From the cell containing the given text, extract its center point as (X, Y) coordinate. 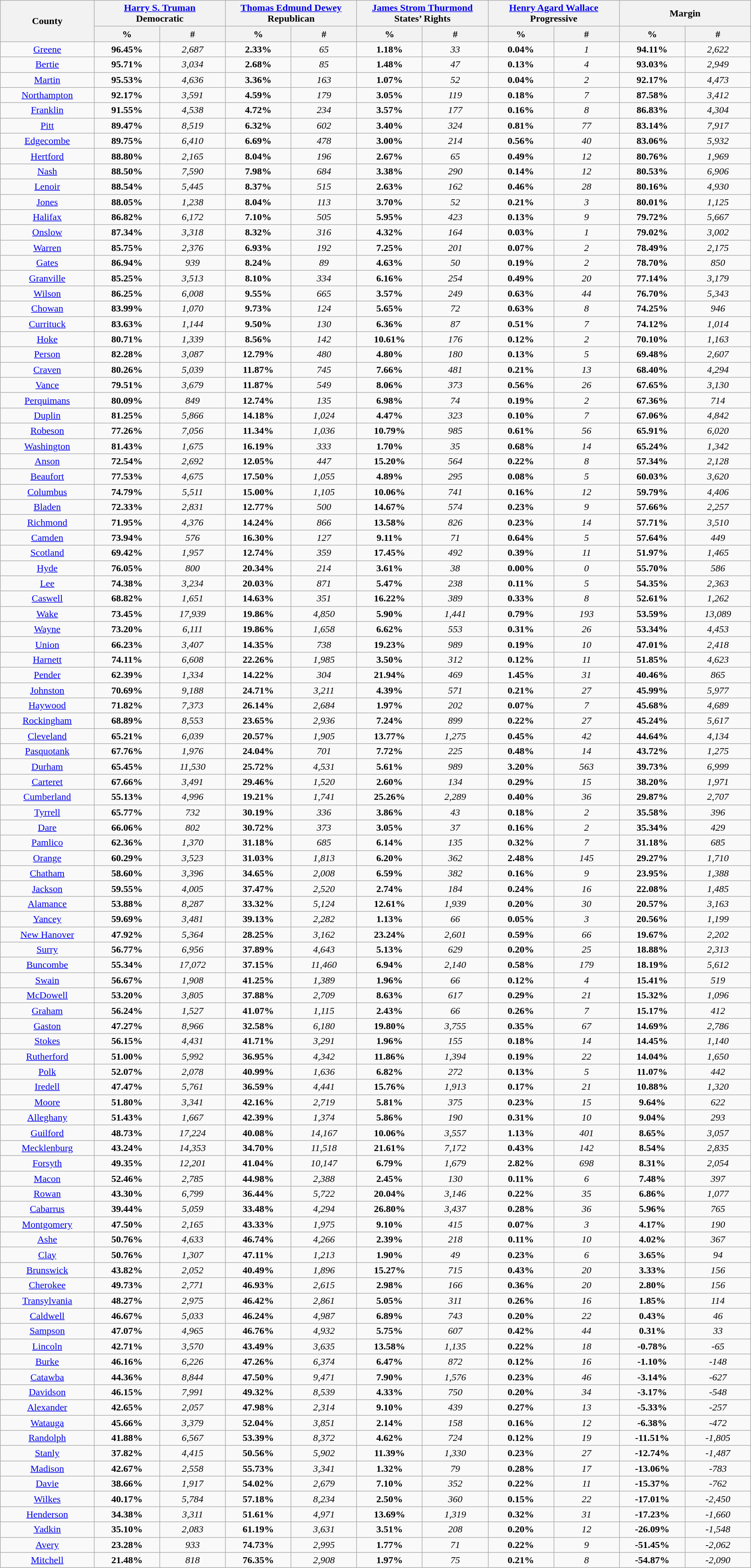
8.65% (652, 1133)
2.45% (390, 1178)
2,835 (718, 1148)
4,441 (324, 1087)
51.85% (652, 660)
714 (718, 400)
94 (718, 1255)
549 (324, 385)
-3.14% (652, 1377)
17,939 (193, 614)
43.72% (652, 751)
2,785 (193, 1178)
0.81% (521, 125)
15.17% (652, 1011)
665 (324, 293)
3,510 (718, 522)
52.61% (652, 599)
2,140 (455, 965)
2.63% (390, 186)
113 (324, 202)
86.94% (127, 263)
0.59% (521, 935)
47.27% (127, 1026)
412 (718, 1011)
1.45% (521, 675)
10.79% (390, 431)
-1,548 (718, 1530)
933 (193, 1545)
469 (455, 675)
1,650 (718, 1056)
1,024 (324, 415)
3,491 (193, 782)
11,530 (193, 767)
51.97% (652, 553)
23.28% (127, 1545)
4.39% (390, 690)
119 (455, 95)
12.77% (258, 507)
0.15% (521, 1499)
3,620 (718, 477)
3,513 (193, 278)
4,971 (324, 1514)
7,590 (193, 171)
865 (718, 675)
31.03% (258, 858)
2,831 (193, 507)
196 (324, 156)
352 (455, 1484)
Duplin (47, 415)
3.20% (521, 767)
Craven (47, 370)
23.24% (390, 935)
-17.01% (652, 1499)
3.33% (652, 1270)
-15.37% (652, 1484)
11.39% (390, 1453)
39.73% (652, 767)
4,643 (324, 950)
68.89% (127, 721)
77.53% (127, 477)
Onslow (47, 233)
2,128 (718, 461)
18.19% (652, 965)
41.71% (258, 1041)
8.63% (390, 995)
1,485 (718, 888)
75 (455, 1560)
-5.33% (652, 1407)
89.75% (127, 141)
49.73% (127, 1285)
53.88% (127, 904)
2,558 (193, 1469)
96.45% (127, 49)
26.14% (258, 706)
26.80% (390, 1209)
5,511 (193, 492)
77.26% (127, 431)
1,667 (193, 1117)
334 (324, 278)
3,481 (193, 919)
3.51% (390, 1530)
765 (718, 1209)
39.13% (258, 919)
0.03% (521, 233)
3,002 (718, 233)
86.82% (127, 217)
Scotland (47, 553)
Davie (47, 1484)
2.74% (390, 888)
293 (718, 1117)
6.59% (390, 873)
81.43% (127, 446)
Cleveland (47, 736)
12.79% (258, 354)
Warren (47, 248)
396 (718, 812)
1,675 (193, 446)
1,394 (455, 1056)
10,147 (324, 1163)
65.24% (652, 446)
0.68% (521, 446)
1,520 (324, 782)
3,034 (193, 65)
Durham (47, 767)
3,523 (193, 858)
79.02% (652, 233)
180 (455, 354)
57.64% (652, 538)
Harnett (47, 660)
Margin (685, 14)
77 (587, 125)
11.34% (258, 431)
7.72% (390, 751)
78.70% (652, 263)
849 (193, 400)
83.06% (652, 141)
68.82% (127, 599)
5.86% (390, 1117)
Rowan (47, 1194)
53.59% (652, 614)
14.04% (652, 1056)
25.26% (390, 797)
45.24% (652, 721)
5,784 (193, 1499)
2.82% (521, 1163)
7.66% (390, 370)
6.86% (652, 1194)
3,805 (193, 995)
-1.10% (652, 1362)
2,707 (718, 797)
5.05% (390, 1301)
193 (587, 614)
1,908 (193, 980)
4,266 (324, 1240)
4,005 (193, 888)
3.65% (652, 1255)
-1,660 (718, 1514)
0.00% (521, 568)
91.55% (127, 110)
3.70% (390, 202)
439 (455, 1407)
249 (455, 293)
9,471 (324, 1377)
4.59% (258, 95)
69.42% (127, 553)
80.16% (652, 186)
61.19% (258, 1530)
1,710 (718, 858)
3,437 (455, 1209)
40.46% (652, 675)
1,163 (718, 339)
44.98% (258, 1178)
8.56% (258, 339)
2,052 (193, 1270)
67 (587, 1026)
56.24% (127, 1011)
1,105 (324, 492)
4.62% (390, 1438)
-2,450 (718, 1499)
1,896 (324, 1270)
67.65% (652, 385)
Caswell (47, 599)
15.41% (652, 980)
2,709 (324, 995)
1,140 (718, 1041)
Currituck (47, 324)
80.09% (127, 400)
Tyrrell (47, 812)
11,460 (324, 965)
1,115 (324, 1011)
3,635 (324, 1346)
382 (455, 873)
36.44% (258, 1194)
Randolph (47, 1438)
94.11% (652, 49)
6,999 (718, 767)
5.47% (390, 583)
2,615 (324, 1285)
50 (455, 263)
1,679 (455, 1163)
6,111 (193, 629)
3,311 (193, 1514)
3,163 (718, 904)
Dare (47, 827)
3.40% (390, 125)
449 (718, 538)
2.60% (390, 782)
1,985 (324, 660)
Wake (47, 614)
95.53% (127, 80)
741 (455, 492)
20.34% (258, 568)
8,553 (193, 721)
234 (324, 110)
14,167 (324, 1133)
800 (193, 568)
1,144 (193, 324)
3,631 (324, 1530)
Watauga (47, 1423)
Perquimans (47, 400)
208 (455, 1530)
17,072 (193, 965)
52.46% (127, 1178)
2,771 (193, 1285)
5,722 (324, 1194)
2.14% (390, 1423)
802 (193, 827)
2.43% (390, 1011)
Halifax (47, 217)
35.58% (652, 812)
Cumberland (47, 797)
47.01% (652, 644)
77.14% (652, 278)
2,054 (718, 1163)
238 (455, 583)
15.00% (258, 492)
22.08% (652, 888)
7,917 (718, 125)
23.65% (258, 721)
86.83% (652, 110)
177 (455, 110)
47.07% (127, 1331)
2.50% (390, 1499)
65.21% (127, 736)
Stokes (47, 1041)
3.00% (390, 141)
14.22% (258, 675)
53.39% (258, 1438)
295 (455, 477)
79.51% (127, 385)
-472 (718, 1423)
5,343 (718, 293)
42.65% (127, 1407)
33.48% (258, 1209)
73.45% (127, 614)
Union (47, 644)
429 (718, 827)
323 (455, 415)
83.14% (652, 125)
155 (455, 1041)
67.76% (127, 751)
607 (455, 1331)
Stanly (47, 1453)
Polk (47, 1072)
176 (455, 339)
4,842 (718, 415)
6.93% (258, 248)
0.24% (521, 888)
2,520 (324, 888)
7,373 (193, 706)
Person (47, 354)
5.96% (652, 1209)
553 (455, 629)
54.02% (258, 1484)
7.24% (390, 721)
1,651 (193, 599)
4.17% (652, 1224)
Alleghany (47, 1117)
66.06% (127, 827)
-6.38% (652, 1423)
39.44% (127, 1209)
1,813 (324, 858)
6.89% (390, 1316)
21.61% (390, 1148)
0.79% (521, 614)
-548 (718, 1392)
Caldwell (47, 1316)
-26.09% (652, 1530)
-12.74% (652, 1453)
2,175 (718, 248)
88.54% (127, 186)
50.56% (258, 1453)
-65 (718, 1346)
86.25% (127, 293)
17.45% (390, 553)
622 (718, 1102)
218 (455, 1240)
225 (455, 751)
11,518 (324, 1148)
478 (324, 141)
Rutherford (47, 1056)
25.72% (258, 767)
James Strom ThurmondStates’ Rights (422, 14)
1,096 (718, 995)
2,314 (324, 1407)
5,932 (718, 141)
51.61% (258, 1514)
1,262 (718, 599)
80.76% (652, 156)
866 (324, 522)
6,172 (193, 217)
3,087 (193, 354)
46.93% (258, 1285)
85.25% (127, 278)
47 (455, 65)
37.89% (258, 950)
500 (324, 507)
Hyde (47, 568)
15.27% (390, 1270)
2,995 (324, 1545)
1,199 (718, 919)
1,969 (718, 156)
15.76% (390, 1087)
2,363 (718, 583)
629 (455, 950)
6.20% (390, 858)
0.51% (521, 324)
6,039 (193, 736)
362 (455, 858)
5,033 (193, 1316)
8.37% (258, 186)
69.48% (652, 354)
5,617 (718, 721)
3.86% (390, 812)
45.68% (652, 706)
3,570 (193, 1346)
0.17% (521, 1087)
6,226 (193, 1362)
53.34% (652, 629)
2,692 (193, 461)
45.66% (127, 1423)
574 (455, 507)
59.55% (127, 888)
13.77% (390, 736)
2,684 (324, 706)
Wilkes (47, 1499)
8.10% (258, 278)
Chatham (47, 873)
4,415 (193, 1453)
14.45% (652, 1041)
67.06% (652, 415)
4.47% (390, 415)
6.79% (390, 1163)
72 (455, 309)
2,313 (718, 950)
8.06% (390, 385)
35.34% (652, 827)
1.07% (390, 80)
312 (455, 660)
-1,805 (718, 1438)
13.69% (390, 1514)
2,257 (718, 507)
62.36% (127, 843)
35.10% (127, 1530)
4.02% (652, 1240)
37.47% (258, 888)
7.25% (390, 248)
54.35% (652, 583)
79.72% (652, 217)
1,014 (718, 324)
4.72% (258, 110)
29.27% (652, 858)
49 (455, 1255)
59.79% (652, 492)
11.07% (652, 1072)
447 (324, 461)
2,289 (455, 797)
23.95% (652, 873)
43 (455, 812)
4,850 (324, 614)
Granville (47, 278)
67.66% (127, 782)
48.73% (127, 1133)
30.19% (258, 812)
0.33% (521, 599)
1,658 (324, 629)
698 (587, 1163)
41.04% (258, 1163)
49.35% (127, 1163)
76.05% (127, 568)
87 (455, 324)
83.63% (127, 324)
4,538 (193, 110)
41.07% (258, 1011)
Rockingham (47, 721)
70.10% (652, 339)
14.67% (390, 507)
750 (455, 1392)
732 (193, 812)
311 (455, 1301)
59.69% (127, 919)
8.31% (652, 1163)
New Hanover (47, 935)
0.39% (521, 553)
4,689 (718, 706)
42.71% (127, 1346)
-762 (718, 1484)
6,008 (193, 293)
1,975 (324, 1224)
67.36% (652, 400)
5,992 (193, 1056)
-148 (718, 1362)
6,608 (193, 660)
1,135 (455, 1346)
Cabarrus (47, 1209)
43.82% (127, 1270)
134 (455, 782)
617 (455, 995)
9.64% (652, 1102)
162 (455, 186)
3,211 (324, 690)
7.98% (258, 171)
3,146 (455, 1194)
826 (455, 522)
57.34% (652, 461)
3,851 (324, 1423)
80.71% (127, 339)
Transylvania (47, 1301)
563 (587, 767)
85 (324, 65)
389 (455, 599)
65.77% (127, 812)
192 (324, 248)
4,636 (193, 80)
1,917 (193, 1484)
Clay (47, 1255)
Lenoir (47, 186)
2,388 (324, 1178)
351 (324, 599)
Guilford (47, 1133)
Pitt (47, 125)
166 (455, 1285)
88.50% (127, 171)
Iredell (47, 1087)
0.10% (521, 415)
6,906 (718, 171)
93.03% (652, 65)
4,996 (193, 797)
87.58% (652, 95)
38 (455, 568)
57.18% (258, 1499)
939 (193, 263)
74 (455, 400)
52.04% (258, 1423)
25 (587, 950)
Bertie (47, 65)
4,342 (324, 1056)
127 (324, 538)
Yadkin (47, 1530)
0.46% (521, 186)
45.99% (652, 690)
Northampton (47, 95)
4.89% (390, 477)
20.03% (258, 583)
65.91% (652, 431)
Robeson (47, 431)
360 (455, 1499)
10.88% (652, 1087)
872 (455, 1362)
72.33% (127, 507)
46.24% (258, 1316)
701 (324, 751)
8,844 (193, 1377)
564 (455, 461)
1,636 (324, 1072)
571 (455, 690)
51.80% (127, 1102)
9.55% (258, 293)
2.80% (652, 1285)
McDowell (47, 995)
1,976 (193, 751)
5.81% (390, 1102)
Carteret (47, 782)
19.23% (390, 644)
1,939 (455, 904)
3,679 (193, 385)
1,320 (718, 1087)
72.54% (127, 461)
Sampson (47, 1331)
37.88% (258, 995)
4,930 (718, 186)
5,612 (718, 965)
715 (455, 1270)
0.05% (521, 919)
9.04% (652, 1117)
57.71% (652, 522)
30 (587, 904)
17 (587, 1469)
62.39% (127, 675)
17.50% (258, 477)
42.39% (258, 1117)
52.07% (127, 1072)
74.12% (652, 324)
5.75% (390, 1331)
46.15% (127, 1392)
4,431 (193, 1041)
12.05% (258, 461)
6.62% (390, 629)
65.45% (127, 767)
8.24% (258, 263)
14.35% (258, 644)
44.64% (652, 736)
19.80% (390, 1026)
2,202 (718, 935)
2.67% (390, 156)
4,987 (324, 1316)
272 (455, 1072)
-2,062 (718, 1545)
22.26% (258, 660)
Davidson (47, 1392)
89.47% (127, 125)
8,372 (324, 1438)
145 (587, 858)
74.25% (652, 309)
Swain (47, 980)
8,966 (193, 1026)
-2,090 (718, 1560)
58.60% (127, 873)
43.24% (127, 1148)
-627 (718, 1377)
5,902 (324, 1453)
480 (324, 354)
56.67% (127, 980)
2,376 (193, 248)
Camden (47, 538)
55.73% (258, 1469)
2,687 (193, 49)
47.92% (127, 935)
2.98% (390, 1285)
7,056 (193, 431)
-0.78% (652, 1346)
3,179 (718, 278)
0.27% (521, 1407)
14.63% (258, 599)
1,334 (193, 675)
Greene (47, 49)
3,591 (193, 95)
34.65% (258, 873)
5.61% (390, 767)
Martin (47, 80)
Buncombe (47, 965)
6.47% (390, 1362)
Alexander (47, 1407)
87.34% (127, 233)
481 (455, 370)
4,633 (193, 1240)
Nash (47, 171)
79 (455, 1469)
850 (718, 263)
18.88% (652, 950)
4,134 (718, 736)
40.08% (258, 1133)
3,396 (193, 873)
1,238 (193, 202)
3,162 (324, 935)
20.04% (390, 1194)
Yancey (47, 919)
74.79% (127, 492)
16.19% (258, 446)
4,473 (718, 80)
163 (324, 80)
2,601 (455, 935)
Lee (47, 583)
Forsyth (47, 1163)
1,741 (324, 797)
60.03% (652, 477)
21.48% (127, 1560)
4.32% (390, 233)
24.04% (258, 751)
Columbus (47, 492)
19 (587, 1438)
0.45% (521, 736)
Beaufort (47, 477)
Richmond (47, 522)
42.16% (258, 1102)
19.67% (652, 935)
4,453 (718, 629)
684 (324, 171)
202 (455, 706)
8.32% (258, 233)
80.01% (652, 202)
Madison (47, 1469)
8,287 (193, 904)
28.25% (258, 935)
5,866 (193, 415)
46.42% (258, 1301)
6.16% (390, 278)
1,441 (455, 614)
1,388 (718, 873)
74.38% (127, 583)
3,291 (324, 1041)
13,089 (718, 614)
1,957 (193, 553)
Anson (47, 461)
46.67% (127, 1316)
2,908 (324, 1560)
Johnston (47, 690)
44.36% (127, 1377)
Gaston (47, 1026)
Avery (47, 1545)
2,282 (324, 919)
11.86% (390, 1056)
3.61% (390, 568)
34 (587, 1392)
46.16% (127, 1362)
1,319 (455, 1514)
1,913 (455, 1087)
14.69% (652, 1026)
82.28% (127, 354)
37.15% (258, 965)
899 (455, 721)
2.39% (390, 1240)
Jones (47, 202)
2,719 (324, 1102)
41.25% (258, 980)
0.64% (521, 538)
7,991 (193, 1392)
-51.45% (652, 1545)
7.48% (652, 1178)
184 (455, 888)
3,557 (455, 1133)
County (47, 21)
1,971 (718, 782)
4,932 (324, 1331)
1,374 (324, 1117)
83.99% (127, 309)
48.27% (127, 1301)
34.70% (258, 1148)
46.76% (258, 1331)
158 (455, 1423)
89 (324, 263)
Thomas Edmund DeweyRepublican (291, 14)
1.70% (390, 446)
397 (718, 1178)
Mecklenburg (47, 1148)
2,418 (718, 644)
2.33% (258, 49)
12.61% (390, 904)
324 (455, 125)
6.32% (258, 125)
43.30% (127, 1194)
6.98% (390, 400)
49.32% (258, 1392)
7.90% (390, 1377)
Catawba (47, 1377)
375 (455, 1102)
5,761 (193, 1087)
Edgecombe (47, 141)
8,519 (193, 125)
586 (718, 568)
43.33% (258, 1224)
4,623 (718, 660)
24.71% (258, 690)
985 (455, 431)
1,342 (718, 446)
38.20% (652, 782)
359 (324, 553)
114 (718, 1301)
41.88% (127, 1438)
10.61% (390, 339)
505 (324, 217)
576 (193, 538)
66.23% (127, 644)
1,330 (455, 1453)
-1,487 (718, 1453)
602 (324, 125)
Haywood (47, 706)
36.95% (258, 1056)
1,077 (718, 1194)
724 (455, 1438)
Chowan (47, 309)
7,172 (455, 1148)
Cherokee (47, 1285)
34.38% (127, 1514)
738 (324, 644)
46.74% (258, 1240)
40.49% (258, 1270)
53.20% (127, 995)
Pender (47, 675)
2.68% (258, 65)
95.71% (127, 65)
Vance (47, 385)
1,125 (718, 202)
-783 (718, 1469)
40.99% (258, 1072)
42 (587, 736)
73.20% (127, 629)
3.50% (390, 660)
37.82% (127, 1453)
415 (455, 1224)
57.66% (652, 507)
80.53% (652, 171)
0.48% (521, 751)
519 (718, 980)
36.59% (258, 1087)
Bladen (47, 507)
Wayne (47, 629)
3,318 (193, 233)
-257 (718, 1407)
6.94% (390, 965)
Ashe (47, 1240)
1.77% (390, 1545)
0.61% (521, 431)
2,861 (324, 1301)
6,180 (324, 1026)
81.25% (127, 415)
Burke (47, 1362)
Henry Agard WallaceProgressive (554, 14)
Surry (47, 950)
1,576 (455, 1377)
Alamance (47, 904)
14.18% (258, 415)
60.29% (127, 858)
8,234 (324, 1499)
1,905 (324, 736)
290 (455, 171)
55.70% (652, 568)
71.95% (127, 522)
Wilson (47, 293)
71.82% (127, 706)
492 (455, 553)
2,622 (718, 49)
1,213 (324, 1255)
254 (455, 278)
1,036 (324, 431)
2.48% (521, 858)
56 (587, 431)
18 (587, 1346)
-54.87% (652, 1560)
0.35% (521, 1026)
Hoke (47, 339)
745 (324, 370)
1.32% (390, 1469)
5,039 (193, 370)
15.20% (390, 461)
316 (324, 233)
4.33% (390, 1392)
124 (324, 309)
40 (587, 141)
17,224 (193, 1133)
56.15% (127, 1041)
47.26% (258, 1362)
19.21% (258, 797)
Graham (47, 1011)
4,376 (193, 522)
6.82% (390, 1072)
14,353 (193, 1148)
56.77% (127, 950)
2,057 (193, 1407)
0.36% (521, 1285)
1.90% (390, 1255)
20.56% (652, 919)
4,965 (193, 1331)
2,936 (324, 721)
Harry S. TrumanDemocratic (160, 14)
0 (587, 568)
946 (718, 309)
6,410 (193, 141)
2,078 (193, 1072)
3,130 (718, 385)
9.73% (258, 309)
80.26% (127, 370)
38.66% (127, 1484)
Hertford (47, 156)
Mitchell (47, 1560)
3.38% (390, 171)
442 (718, 1072)
-17.23% (652, 1514)
51.43% (127, 1117)
367 (718, 1240)
6,020 (718, 431)
2,975 (193, 1301)
47.47% (127, 1087)
Franklin (47, 110)
2,083 (193, 1530)
8,539 (324, 1392)
9.11% (390, 538)
74.73% (258, 1545)
1,339 (193, 339)
55.13% (127, 797)
76.35% (258, 1560)
3,057 (718, 1133)
2,949 (718, 65)
70.69% (127, 690)
0.08% (521, 477)
43.49% (258, 1346)
28 (587, 186)
74.11% (127, 660)
32.58% (258, 1026)
3,234 (193, 583)
6,567 (193, 1438)
4.80% (390, 354)
336 (324, 812)
4,531 (324, 767)
68.40% (652, 370)
2,008 (324, 873)
4,304 (718, 110)
3.36% (258, 80)
0.40% (521, 797)
4,406 (718, 492)
1,055 (324, 477)
201 (455, 248)
3,412 (718, 95)
42.67% (127, 1469)
5.90% (390, 614)
Pamlico (47, 843)
1,070 (193, 309)
47.98% (258, 1407)
Henderson (47, 1514)
333 (324, 446)
5,364 (193, 935)
401 (587, 1133)
29.87% (652, 797)
Jackson (47, 888)
5,977 (718, 690)
5,124 (324, 904)
6,956 (193, 950)
164 (455, 233)
515 (324, 186)
Macon (47, 1178)
55.34% (127, 965)
Brunswick (47, 1270)
5,059 (193, 1209)
3,407 (193, 644)
2,607 (718, 354)
73.94% (127, 538)
6.69% (258, 141)
1.85% (652, 1301)
Moore (47, 1102)
14.24% (258, 522)
51.00% (127, 1056)
-3.17% (652, 1392)
5.65% (390, 309)
2,679 (324, 1484)
Montgomery (47, 1224)
6,799 (193, 1194)
3,755 (455, 1026)
2,786 (718, 1026)
3,379 (193, 1423)
8.54% (652, 1148)
9.50% (258, 324)
5.95% (390, 217)
37 (455, 827)
88.05% (127, 202)
16.22% (390, 599)
21.94% (390, 675)
Pasquotank (47, 751)
30.72% (258, 827)
1.18% (390, 49)
304 (324, 675)
-13.06% (652, 1469)
1,370 (193, 843)
Washington (47, 446)
47.11% (258, 1255)
5,445 (193, 186)
29.46% (258, 782)
1,527 (193, 1011)
0.58% (521, 965)
818 (193, 1560)
76.70% (652, 293)
Orange (47, 858)
88.80% (127, 156)
9,188 (193, 690)
1,307 (193, 1255)
6.14% (390, 843)
6.36% (390, 324)
4,675 (193, 477)
12,201 (193, 1163)
15.32% (652, 995)
78.49% (652, 248)
1.48% (390, 65)
0.42% (521, 1331)
0.14% (521, 171)
Lincoln (47, 1346)
33.32% (258, 904)
16.30% (258, 538)
5,667 (718, 217)
6,374 (324, 1362)
-11.51% (652, 1438)
4.63% (390, 263)
423 (455, 217)
5.13% (390, 950)
Gates (47, 263)
85.75% (127, 248)
1,389 (324, 980)
40.17% (127, 1499)
1,465 (718, 553)
871 (324, 583)
743 (455, 1316)
